Extract the (X, Y) coordinate from the center of the cell holding the provided text.  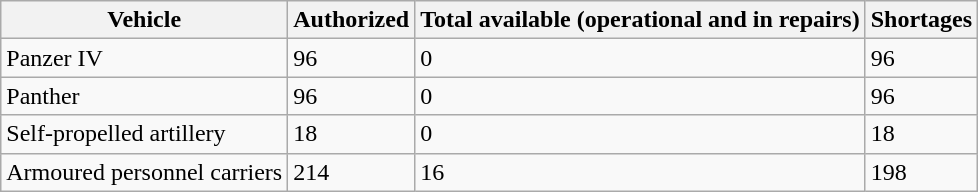
16 (640, 172)
Authorized (352, 20)
Self-propelled artillery (144, 134)
Total available (operational and in repairs) (640, 20)
Shortages (921, 20)
Panther (144, 96)
198 (921, 172)
214 (352, 172)
Vehicle (144, 20)
Armoured personnel carriers (144, 172)
Panzer IV (144, 58)
